Extract the (x, y) coordinate from the center of the cell holding the provided text.  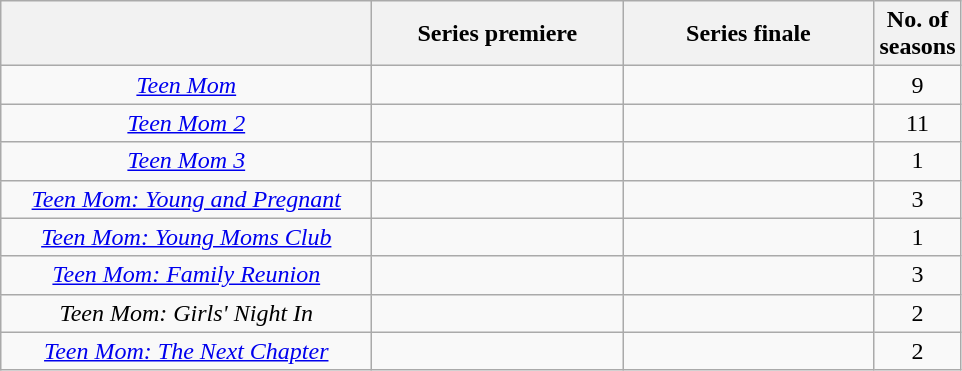
Teen Mom: Family Reunion (186, 275)
Teen Mom 3 (186, 161)
Teen Mom: Young and Pregnant (186, 199)
9 (918, 85)
Teen Mom: Young Moms Club (186, 237)
Teen Mom: The Next Chapter (186, 351)
No. ofseasons (918, 34)
11 (918, 123)
Teen Mom (186, 85)
Teen Mom: Girls' Night In (186, 313)
Series premiere (498, 34)
Series finale (748, 34)
Teen Mom 2 (186, 123)
